Pinpoint the cell where the given text exists, returning its (X, Y) midpoint coordinate. 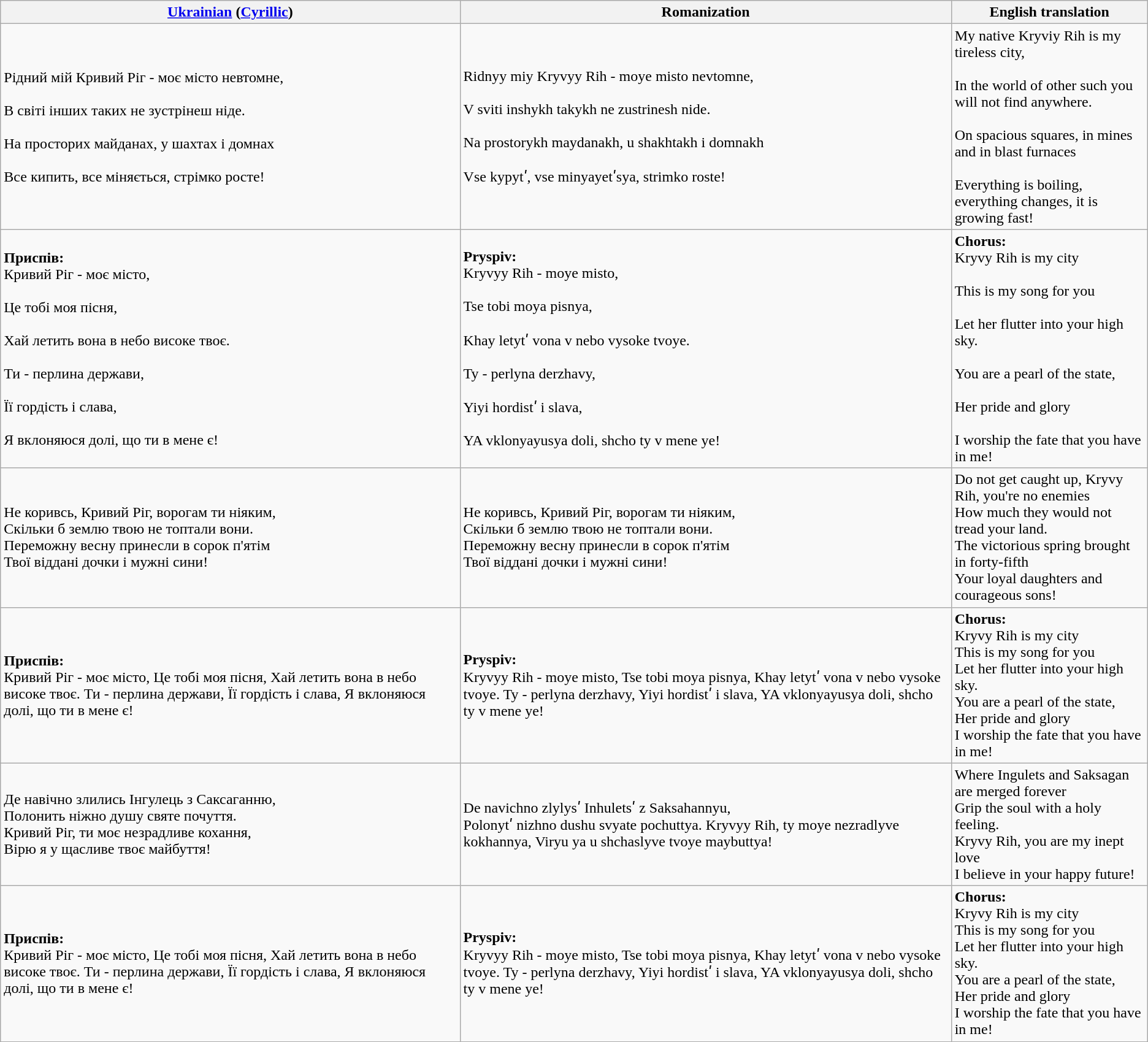
Where Ingulets and Saksagan are merged foreverGrip the soul with a holy feeling.Kryvy Rih, you are my inept loveI believe in your happy future! (1049, 824)
Ukrainian (Cyrillic) (231, 12)
English translation (1049, 12)
Де навічно злились Інгулець з Саксаганню,Полонить ніжно душу святе почуття.Кривий Ріг, ти моє незрадливе кохання,Вірю я у щасливе твоє майбуття! (231, 824)
Romanization (705, 12)
